Return the (X, Y) coordinate for the center point of the cell that contains the specified text.  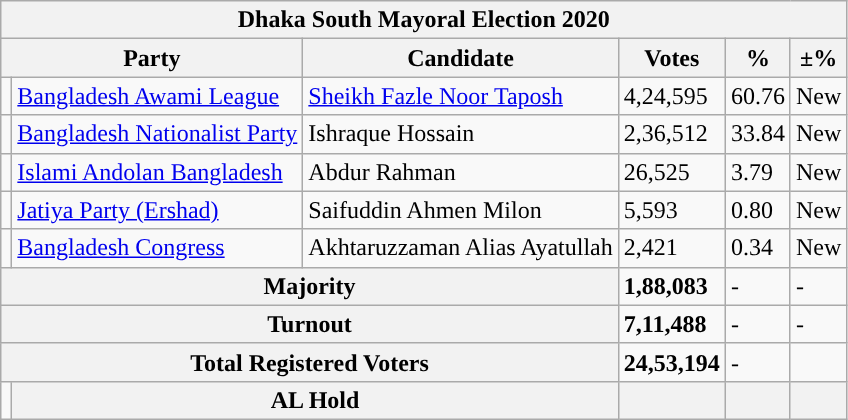
Bangladesh Congress (158, 248)
AL Hold (315, 400)
% (758, 58)
0.80 (758, 210)
Jatiya Party (Ershad) (158, 210)
0.34 (758, 248)
Bangladesh Awami League (158, 96)
Majority (310, 286)
Candidate (460, 58)
Sheikh Fazle Noor Taposh (460, 96)
7,11,488 (672, 324)
60.76 (758, 96)
Akhtaruzzaman Alias Ayatullah (460, 248)
24,53,194 (672, 362)
Saifuddin Ahmen Milon (460, 210)
±% (818, 58)
Turnout (310, 324)
2,421 (672, 248)
5,593 (672, 210)
1,88,083 (672, 286)
4,24,595 (672, 96)
26,525 (672, 172)
Party (152, 58)
3.79 (758, 172)
Ishraque Hossain (460, 134)
Islami Andolan Bangladesh (158, 172)
2,36,512 (672, 134)
Abdur Rahman (460, 172)
Votes (672, 58)
Dhaka South Mayoral Election 2020 (424, 20)
Total Registered Voters (310, 362)
33.84 (758, 134)
Bangladesh Nationalist Party (158, 134)
